Provide the [X, Y] coordinate of the cell's center where the given text is located.  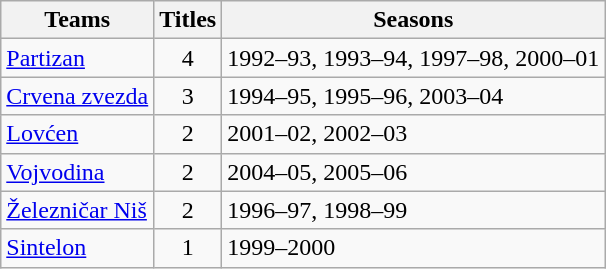
Vojvodina [78, 172]
Lovćen [78, 134]
1992–93, 1993–94, 1997–98, 2000–01 [414, 58]
Seasons [414, 20]
Partizan [78, 58]
2001–02, 2002–03 [414, 134]
1994–95, 1995–96, 2003–04 [414, 96]
4 [188, 58]
1 [188, 248]
Železničar Niš [78, 210]
Teams [78, 20]
Crvena zvezda [78, 96]
1999–2000 [414, 248]
Sintelon [78, 248]
1996–97, 1998–99 [414, 210]
3 [188, 96]
Titles [188, 20]
2004–05, 2005–06 [414, 172]
